Return (X, Y) of the center of cell containing provided text 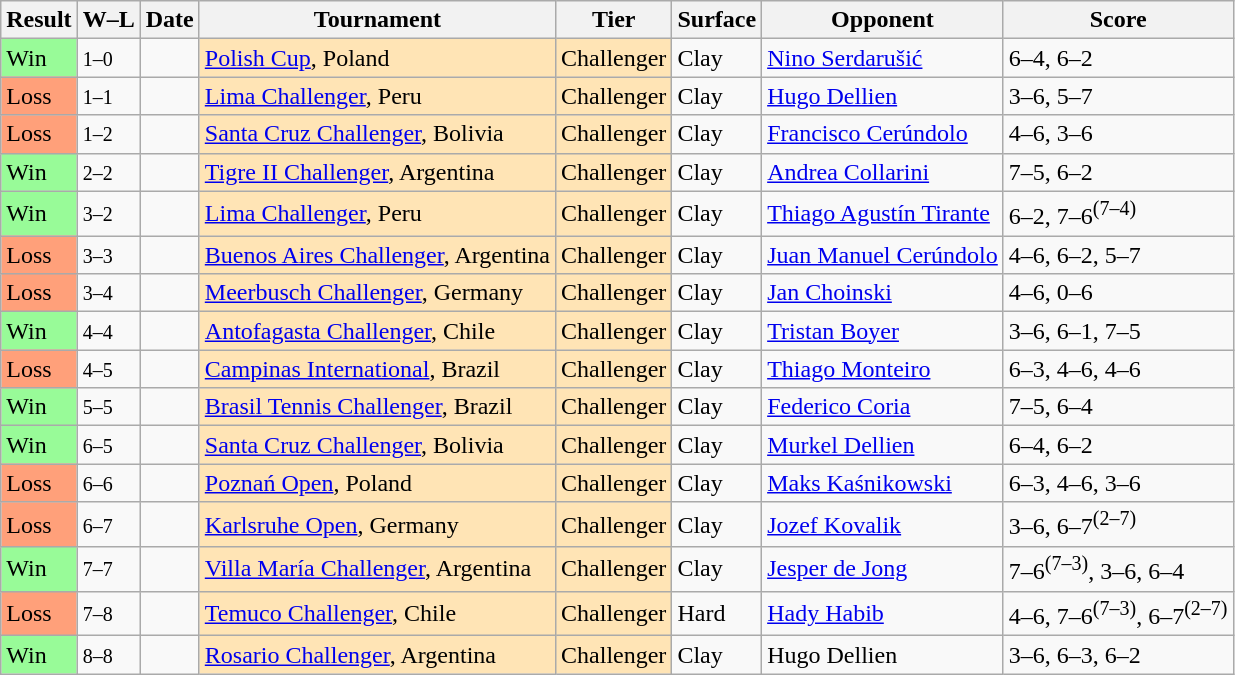
Polish Cup, Poland (377, 58)
6–2, 7–6(7–4) (1118, 214)
Antofagasta Challenger, Chile (377, 331)
Poznań Open, Poland (377, 483)
4–5 (108, 369)
3–3 (108, 255)
1–1 (108, 96)
Campinas International, Brazil (377, 369)
3–6, 5–7 (1118, 96)
2–2 (108, 172)
Opponent (883, 20)
Francisco Cerúndolo (883, 134)
W–L (108, 20)
6–5 (108, 445)
4–6, 3–6 (1118, 134)
Date (170, 20)
Jan Choinski (883, 293)
3–6, 6–7(2–7) (1118, 524)
4–6, 0–6 (1118, 293)
Jesper de Jong (883, 570)
7–7 (108, 570)
Buenos Aires Challenger, Argentina (377, 255)
Thiago Monteiro (883, 369)
6–3, 4–6, 4–6 (1118, 369)
Meerbusch Challenger, Germany (377, 293)
Tier (614, 20)
1–2 (108, 134)
Andrea Collarini (883, 172)
3–2 (108, 214)
7–8 (108, 614)
4–4 (108, 331)
3–4 (108, 293)
Villa María Challenger, Argentina (377, 570)
5–5 (108, 407)
Federico Coria (883, 407)
Result (39, 20)
7–5, 6–2 (1118, 172)
6–3, 4–6, 3–6 (1118, 483)
Temuco Challenger, Chile (377, 614)
Hard (717, 614)
Thiago Agustín Tirante (883, 214)
Nino Serdarušić (883, 58)
Tigre II Challenger, Argentina (377, 172)
7–6(7–3), 3–6, 6–4 (1118, 570)
6–6 (108, 483)
Karlsruhe Open, Germany (377, 524)
Tournament (377, 20)
Hady Habib (883, 614)
Brasil Tennis Challenger, Brazil (377, 407)
3–6, 6–1, 7–5 (1118, 331)
8–8 (108, 655)
Rosario Challenger, Argentina (377, 655)
Jozef Kovalik (883, 524)
1–0 (108, 58)
6–7 (108, 524)
Tristan Boyer (883, 331)
Maks Kaśnikowski (883, 483)
Score (1118, 20)
7–5, 6–4 (1118, 407)
Surface (717, 20)
3–6, 6–3, 6–2 (1118, 655)
4–6, 7–6(7–3), 6–7(2–7) (1118, 614)
Juan Manuel Cerúndolo (883, 255)
4–6, 6–2, 5–7 (1118, 255)
Murkel Dellien (883, 445)
